For the text-containing cell, return its midpoint in [X, Y] coordinate format. 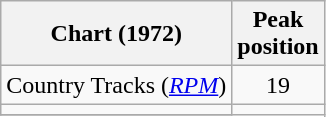
Chart (1972) [116, 34]
19 [278, 85]
Peakposition [278, 34]
Country Tracks (RPM) [116, 85]
